Detect which cell encompasses the target text, then output its [X, Y] center coordinate. 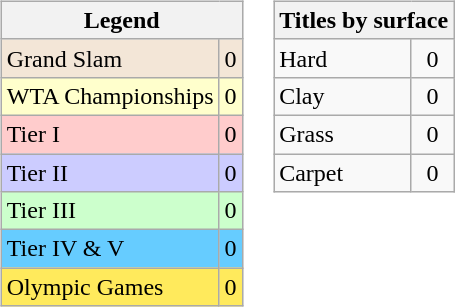
Hard [343, 58]
Tier I [110, 134]
Tier III [110, 211]
Clay [343, 96]
Tier IV & V [110, 249]
Grand Slam [110, 58]
Olympic Games [110, 287]
Carpet [343, 173]
WTA Championships [110, 96]
Titles by surface [364, 20]
Legend [122, 20]
Grass [343, 134]
Tier II [110, 173]
